Search for the cell housing the specified text and yield its [X, Y] center coordinate. 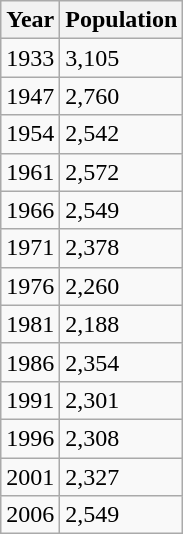
1986 [30, 362]
1976 [30, 286]
Year [30, 20]
3,105 [122, 58]
2,301 [122, 400]
1947 [30, 96]
2,354 [122, 362]
1966 [30, 210]
1981 [30, 324]
1954 [30, 134]
1991 [30, 400]
2,260 [122, 286]
2001 [30, 477]
2,308 [122, 438]
2,572 [122, 172]
1961 [30, 172]
1971 [30, 248]
Population [122, 20]
2,542 [122, 134]
2006 [30, 515]
2,188 [122, 324]
2,327 [122, 477]
1996 [30, 438]
2,378 [122, 248]
2,760 [122, 96]
1933 [30, 58]
